For the text-containing cell, return its midpoint in [X, Y] coordinate format. 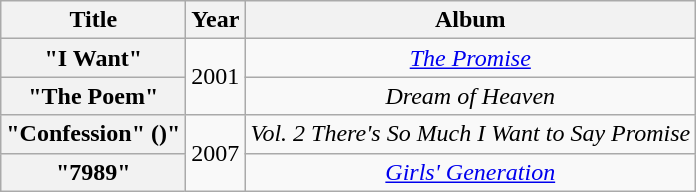
The Promise [470, 58]
"I Want" [94, 58]
"Confession" ()" [94, 134]
Album [470, 20]
2001 [216, 77]
Vol. 2 There's So Much I Want to Say Promise [470, 134]
2007 [216, 153]
Title [94, 20]
"The Poem" [94, 96]
"7989" [94, 172]
Girls' Generation [470, 172]
Dream of Heaven [470, 96]
Year [216, 20]
